For the text-containing cell, return its midpoint in (x, y) coordinate format. 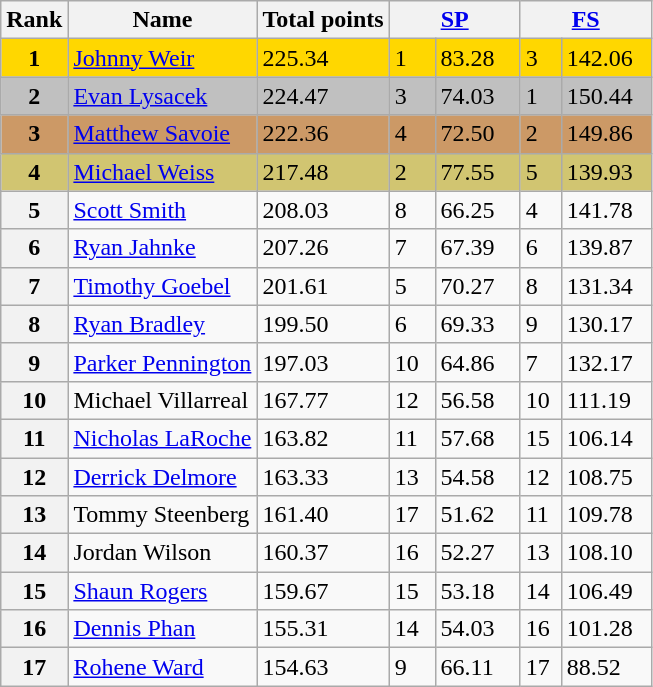
Derrick Delmore (162, 477)
106.49 (606, 591)
Name (162, 20)
217.48 (323, 172)
Rohene Ward (162, 667)
51.62 (478, 515)
Jordan Wilson (162, 553)
SP (454, 20)
64.86 (478, 362)
130.17 (606, 324)
56.58 (478, 400)
69.33 (478, 324)
83.28 (478, 58)
109.78 (606, 515)
154.63 (323, 667)
163.33 (323, 477)
142.06 (606, 58)
150.44 (606, 96)
161.40 (323, 515)
108.10 (606, 553)
Johnny Weir (162, 58)
163.82 (323, 438)
Total points (323, 20)
Rank (34, 20)
Nicholas LaRoche (162, 438)
Dennis Phan (162, 629)
Scott Smith (162, 210)
149.86 (606, 134)
74.03 (478, 96)
155.31 (323, 629)
141.78 (606, 210)
FS (586, 20)
106.14 (606, 438)
54.03 (478, 629)
Matthew Savoie (162, 134)
139.93 (606, 172)
Ryan Bradley (162, 324)
67.39 (478, 248)
207.26 (323, 248)
54.58 (478, 477)
72.50 (478, 134)
101.28 (606, 629)
Parker Pennington (162, 362)
132.17 (606, 362)
52.27 (478, 553)
208.03 (323, 210)
225.34 (323, 58)
199.50 (323, 324)
159.67 (323, 591)
Michael Weiss (162, 172)
Shaun Rogers (162, 591)
111.19 (606, 400)
53.18 (478, 591)
70.27 (478, 286)
201.61 (323, 286)
197.03 (323, 362)
66.25 (478, 210)
66.11 (478, 667)
88.52 (606, 667)
224.47 (323, 96)
Michael Villarreal (162, 400)
Tommy Steenberg (162, 515)
57.68 (478, 438)
Ryan Jahnke (162, 248)
77.55 (478, 172)
167.77 (323, 400)
Timothy Goebel (162, 286)
222.36 (323, 134)
139.87 (606, 248)
Evan Lysacek (162, 96)
160.37 (323, 553)
108.75 (606, 477)
131.34 (606, 286)
